Detect which cell encompasses the target text, then output its [X, Y] center coordinate. 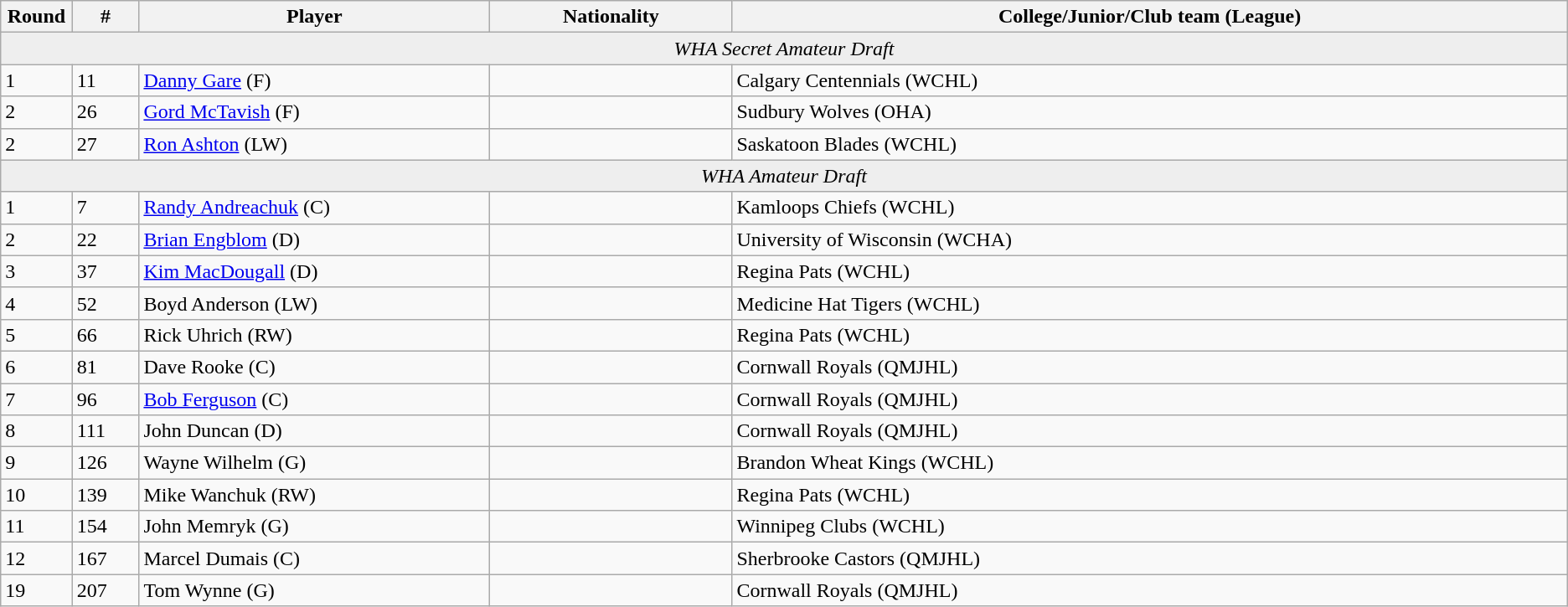
4 [37, 303]
96 [106, 399]
27 [106, 144]
126 [106, 463]
Marcel Dumais (C) [315, 558]
John Memryk (G) [315, 527]
Tom Wynne (G) [315, 590]
8 [37, 431]
# [106, 17]
6 [37, 367]
College/Junior/Club team (League) [1149, 17]
Nationality [611, 17]
207 [106, 590]
5 [37, 335]
Gord McTavish (F) [315, 112]
Danny Gare (F) [315, 80]
Sherbrooke Castors (QMJHL) [1149, 558]
Medicine Hat Tigers (WCHL) [1149, 303]
9 [37, 463]
3 [37, 271]
Kim MacDougall (D) [315, 271]
Saskatoon Blades (WCHL) [1149, 144]
Boyd Anderson (LW) [315, 303]
Sudbury Wolves (OHA) [1149, 112]
Ron Ashton (LW) [315, 144]
139 [106, 495]
Randy Andreachuk (C) [315, 208]
Rick Uhrich (RW) [315, 335]
Round [37, 17]
66 [106, 335]
Calgary Centennials (WCHL) [1149, 80]
19 [37, 590]
10 [37, 495]
81 [106, 367]
154 [106, 527]
Winnipeg Clubs (WCHL) [1149, 527]
Mike Wanchuk (RW) [315, 495]
167 [106, 558]
Dave Rooke (C) [315, 367]
37 [106, 271]
Kamloops Chiefs (WCHL) [1149, 208]
12 [37, 558]
John Duncan (D) [315, 431]
26 [106, 112]
Wayne Wilhelm (G) [315, 463]
52 [106, 303]
Brian Engblom (D) [315, 239]
WHA Secret Amateur Draft [784, 49]
Player [315, 17]
Bob Ferguson (C) [315, 399]
Brandon Wheat Kings (WCHL) [1149, 463]
111 [106, 431]
University of Wisconsin (WCHA) [1149, 239]
22 [106, 239]
WHA Amateur Draft [784, 176]
